Detect which cell encompasses the target text, then output its [x, y] center coordinate. 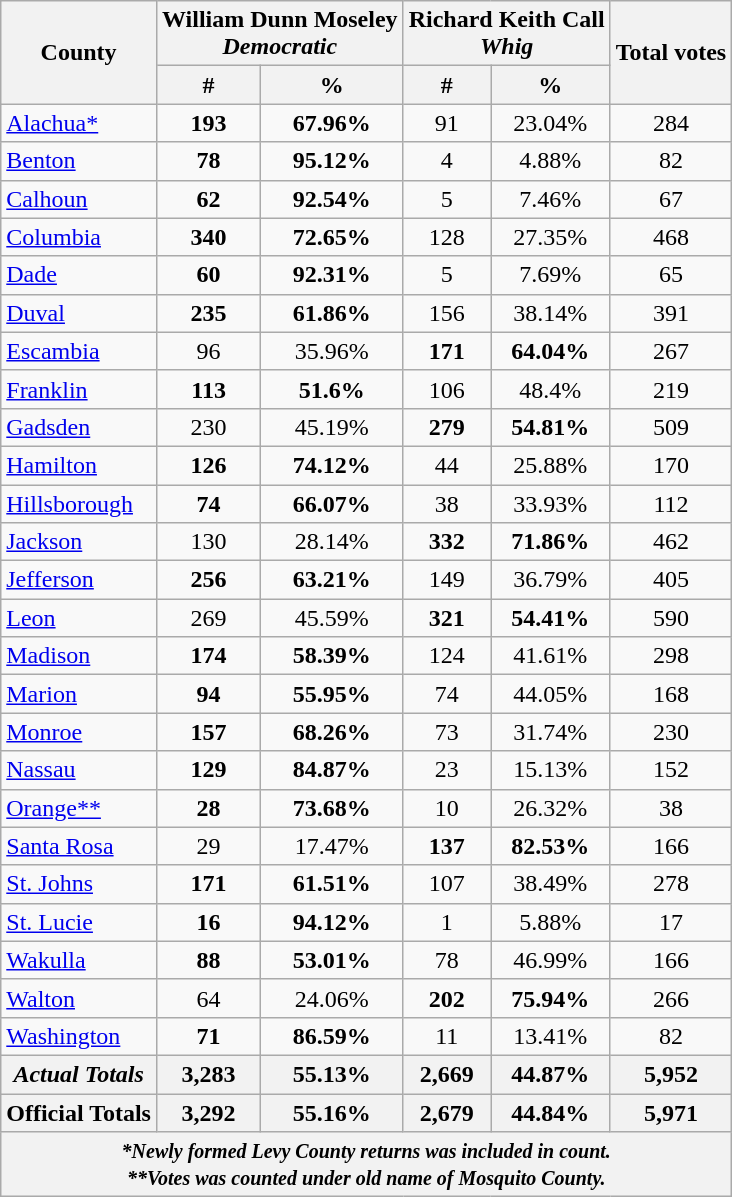
55.16% [332, 1113]
William Dunn Moseley Democratic [280, 34]
391 [671, 313]
4 [446, 161]
71 [208, 1036]
71.86% [551, 542]
126 [208, 465]
137 [446, 846]
46.99% [551, 960]
Actual Totals [79, 1074]
County [79, 52]
Wakulla [79, 960]
16 [208, 922]
53.01% [332, 960]
193 [208, 123]
332 [446, 542]
Hamilton [79, 465]
31.74% [551, 732]
278 [671, 884]
73.68% [332, 808]
219 [671, 389]
95.12% [332, 161]
Santa Rosa [79, 846]
41.61% [551, 656]
72.65% [332, 237]
44.87% [551, 1074]
11 [446, 1036]
61.86% [332, 313]
91 [446, 123]
44.05% [551, 694]
1 [446, 922]
7.46% [551, 199]
Alachua* [79, 123]
Richard Keith Call Whig [506, 34]
279 [446, 427]
36.79% [551, 580]
468 [671, 237]
152 [671, 770]
58.39% [332, 656]
130 [208, 542]
63.21% [332, 580]
266 [671, 998]
68.26% [332, 732]
Calhoun [79, 199]
124 [446, 656]
3,292 [208, 1113]
Leon [79, 618]
82.53% [551, 846]
10 [446, 808]
168 [671, 694]
51.6% [332, 389]
55.95% [332, 694]
St. Johns [79, 884]
67.96% [332, 123]
44.84% [551, 1113]
27.35% [551, 237]
54.41% [551, 618]
Monroe [79, 732]
62 [208, 199]
61.51% [332, 884]
Dade [79, 275]
113 [208, 389]
Duval [79, 313]
170 [671, 465]
106 [446, 389]
23 [446, 770]
67 [671, 199]
129 [208, 770]
Escambia [79, 351]
3,283 [208, 1074]
340 [208, 237]
28 [208, 808]
202 [446, 998]
74.12% [332, 465]
86.59% [332, 1036]
55.13% [332, 1074]
13.41% [551, 1036]
Franklin [79, 389]
66.07% [332, 503]
157 [208, 732]
462 [671, 542]
128 [446, 237]
Official Totals [79, 1113]
64 [208, 998]
94 [208, 694]
St. Lucie [79, 922]
38.49% [551, 884]
94.12% [332, 922]
4.88% [551, 161]
5.88% [551, 922]
54.81% [551, 427]
2,669 [446, 1074]
24.06% [332, 998]
26.32% [551, 808]
35.96% [332, 351]
256 [208, 580]
Washington [79, 1036]
405 [671, 580]
Hillsborough [79, 503]
38.14% [551, 313]
84.87% [332, 770]
174 [208, 656]
107 [446, 884]
298 [671, 656]
269 [208, 618]
235 [208, 313]
45.59% [332, 618]
96 [208, 351]
Marion [79, 694]
Orange** [79, 808]
Jackson [79, 542]
*Newly formed Levy County returns was included in count. **Votes was counted under old name of Mosquito County. [366, 1164]
Madison [79, 656]
60 [208, 275]
321 [446, 618]
5,952 [671, 1074]
48.4% [551, 389]
33.93% [551, 503]
156 [446, 313]
590 [671, 618]
65 [671, 275]
149 [446, 580]
75.94% [551, 998]
64.04% [551, 351]
23.04% [551, 123]
Gadsden [79, 427]
Jefferson [79, 580]
88 [208, 960]
2,679 [446, 1113]
92.54% [332, 199]
112 [671, 503]
284 [671, 123]
509 [671, 427]
Walton [79, 998]
28.14% [332, 542]
25.88% [551, 465]
Benton [79, 161]
267 [671, 351]
Columbia [79, 237]
73 [446, 732]
17 [671, 922]
17.47% [332, 846]
44 [446, 465]
7.69% [551, 275]
45.19% [332, 427]
92.31% [332, 275]
29 [208, 846]
15.13% [551, 770]
Nassau [79, 770]
Total votes [671, 52]
5,971 [671, 1113]
